Locate the cell with the specified text and output its (X, Y) center coordinate. 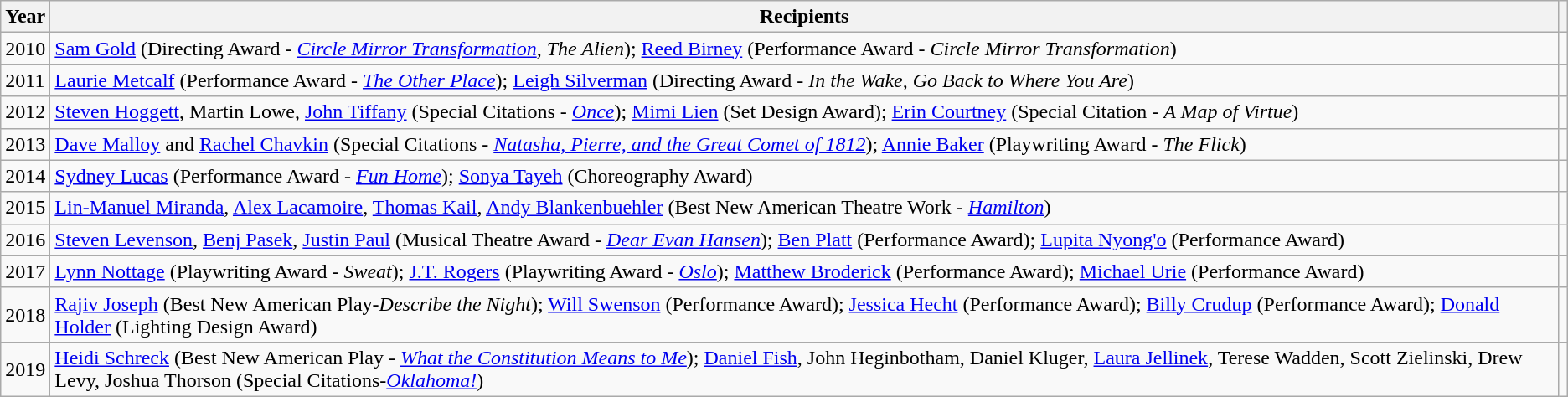
2019 (25, 369)
Laurie Metcalf (Performance Award - The Other Place); Leigh Silverman (Directing Award - In the Wake, Go Back to Where You Are) (804, 80)
2012 (25, 112)
2015 (25, 208)
Dave Malloy and Rachel Chavkin (Special Citations - Natasha, Pierre, and the Great Comet of 1812); Annie Baker (Playwriting Award - The Flick) (804, 144)
Year (25, 17)
Sydney Lucas (Performance Award - Fun Home); Sonya Tayeh (Choreography Award) (804, 176)
2013 (25, 144)
2018 (25, 315)
2011 (25, 80)
Sam Gold (Directing Award - Circle Mirror Transformation, The Alien); Reed Birney (Performance Award - Circle Mirror Transformation) (804, 49)
2014 (25, 176)
Lin-Manuel Miranda, Alex Lacamoire, Thomas Kail, Andy Blankenbuehler (Best New American Theatre Work - Hamilton) (804, 208)
Recipients (804, 17)
2010 (25, 49)
2017 (25, 271)
2016 (25, 240)
